Output the [X, Y] coordinate of the center of the cell containing the given text.  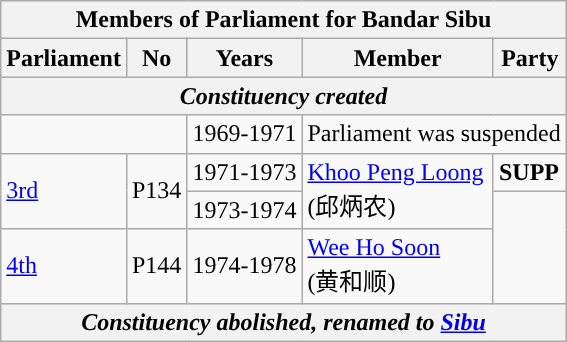
Constituency abolished, renamed to Sibu [284, 322]
1969-1971 [244, 134]
Members of Parliament for Bandar Sibu [284, 20]
Wee Ho Soon (黄和顺) [398, 266]
Parliament was suspended [434, 134]
SUPP [530, 172]
1974-1978 [244, 266]
1971-1973 [244, 172]
Parliament [64, 58]
Constituency created [284, 96]
4th [64, 266]
Member [398, 58]
P134 [156, 191]
No [156, 58]
Years [244, 58]
3rd [64, 191]
1973-1974 [244, 210]
Khoo Peng Loong (邱炳农) [398, 191]
Party [530, 58]
P144 [156, 266]
